Locate the cell with the specified text and output its [X, Y] center coordinate. 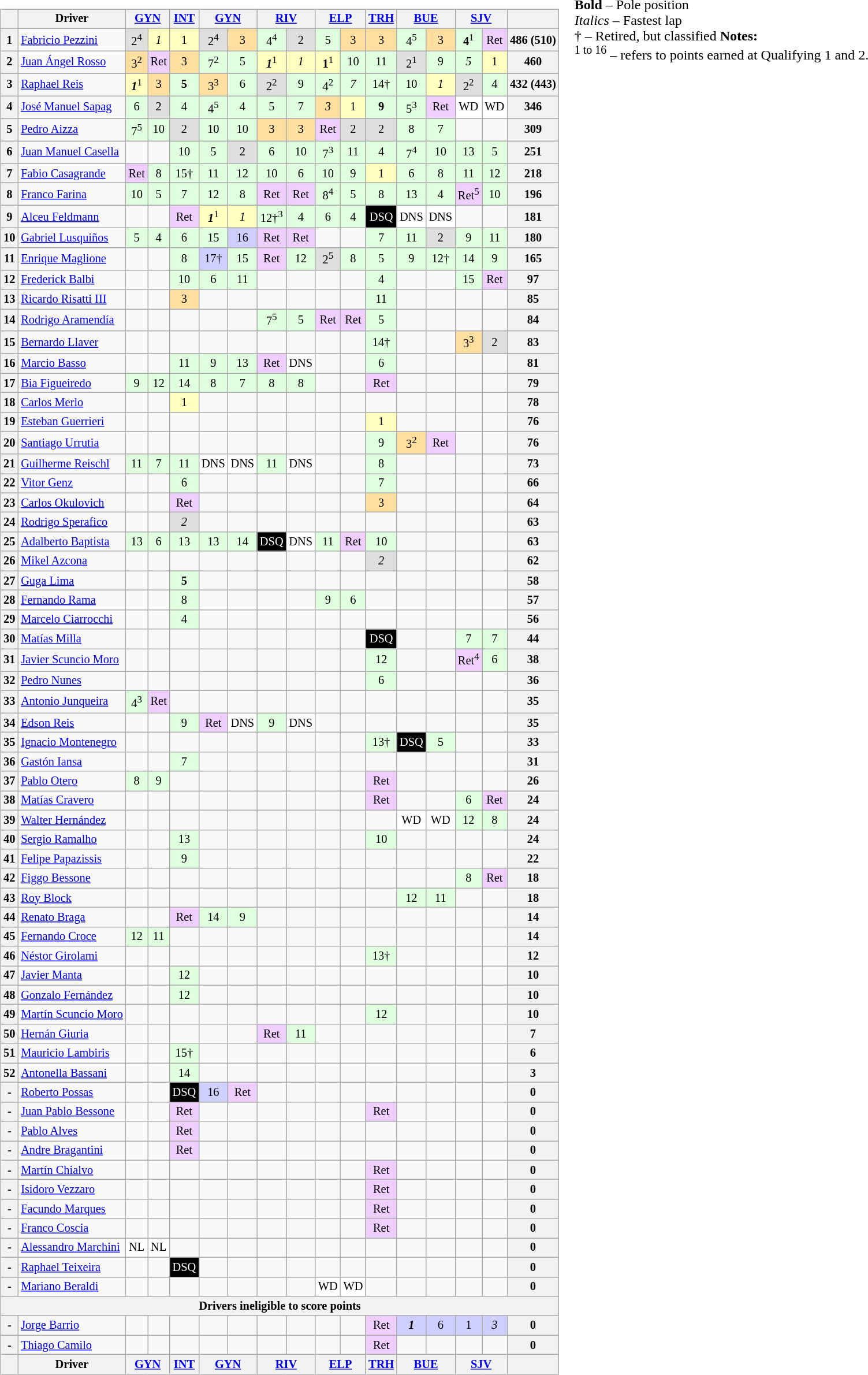
Fernando Croce [72, 937]
19 [9, 422]
20 [9, 443]
Pedro Nunes [72, 681]
Mariano Beraldi [72, 1287]
97 [533, 280]
Marcelo Ciarrocchi [72, 619]
Hernán Giuria [72, 1034]
62 [533, 561]
Ignacio Montenegro [72, 742]
47 [9, 976]
28 [9, 600]
Sergio Ramalho [72, 839]
Rodrigo Aramendía [72, 320]
Ret5 [468, 194]
17† [213, 259]
Martín Scuncio Moro [72, 1014]
49 [9, 1014]
79 [533, 383]
Marcio Basso [72, 363]
Esteban Guerrieri [72, 422]
Edson Reis [72, 723]
66 [533, 484]
39 [9, 820]
Juan Pablo Bessone [72, 1112]
34 [9, 723]
Javier Manta [72, 976]
Carlos Merlo [72, 403]
12†3 [271, 217]
Drivers ineligible to score points [280, 1306]
Gonzalo Fernández [72, 995]
251 [533, 153]
Ret4 [468, 660]
74 [411, 153]
Martín Chialvo [72, 1170]
196 [533, 194]
Bernardo Llaver [72, 342]
Thiago Camilo [72, 1345]
Juan Ángel Rosso [72, 62]
Matías Cravero [72, 801]
181 [533, 217]
346 [533, 107]
Néstor Girolami [72, 956]
64 [533, 503]
Andre Bragantini [72, 1151]
180 [533, 238]
Alceu Feldmann [72, 217]
Guilherme Reischl [72, 464]
Roy Block [72, 898]
78 [533, 403]
57 [533, 600]
56 [533, 619]
165 [533, 259]
Santiago Urrutia [72, 443]
Javier Scuncio Moro [72, 660]
Enrique Maglione [72, 259]
50 [9, 1034]
53 [411, 107]
Antonio Junqueira [72, 701]
Facundo Marques [72, 1209]
Adalberto Baptista [72, 542]
Walter Hernández [72, 820]
85 [533, 299]
12† [441, 259]
José Manuel Sapag [72, 107]
Mikel Azcona [72, 561]
Fabio Casagrande [72, 173]
17 [9, 383]
Raphael Reis [72, 84]
Juan Manuel Casella [72, 153]
Felipe Papazissis [72, 859]
309 [533, 129]
Bia Figueiredo [72, 383]
Vitor Genz [72, 484]
Frederick Balbi [72, 280]
Isidoro Vezzaro [72, 1190]
Carlos Okulovich [72, 503]
Pablo Alves [72, 1131]
Roberto Possas [72, 1092]
Pedro Aizza [72, 129]
81 [533, 363]
Guga Lima [72, 581]
29 [9, 619]
83 [533, 342]
Jorge Barrio [72, 1325]
Gastón Iansa [72, 761]
Rodrigo Sperafico [72, 522]
40 [9, 839]
72 [213, 62]
Figgo Bessone [72, 878]
Ricardo Risatti III [72, 299]
Raphael Teixeira [72, 1267]
27 [9, 581]
Gabriel Lusquiños [72, 238]
Franco Farina [72, 194]
Fabricio Pezzini [72, 39]
432 (443) [533, 84]
52 [9, 1073]
Matías Milla [72, 639]
Fernando Rama [72, 600]
Renato Braga [72, 917]
Alessandro Marchini [72, 1248]
37 [9, 781]
Pablo Otero [72, 781]
51 [9, 1053]
46 [9, 956]
Mauricio Lambiris [72, 1053]
Antonella Bassani [72, 1073]
58 [533, 581]
218 [533, 173]
Franco Coscia [72, 1228]
460 [533, 62]
486 (510) [533, 39]
48 [9, 995]
23 [9, 503]
30 [9, 639]
